Scan for the cell matching the given text and deliver its [x, y] coordinate at center. 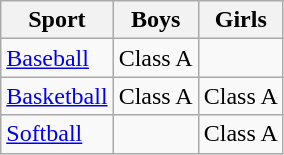
Basketball [57, 96]
Softball [57, 134]
Baseball [57, 58]
Sport [57, 20]
Girls [240, 20]
Boys [156, 20]
